Identify which cell holds the provided text, then report its [x, y] central coordinate. 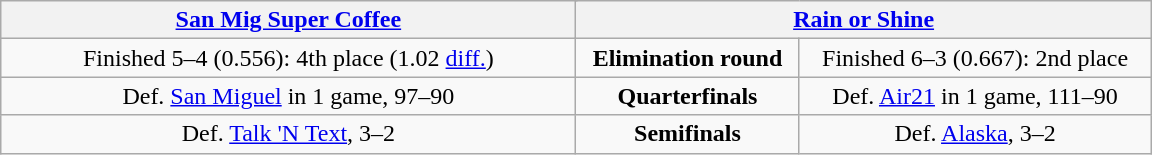
Def. San Miguel in 1 game, 97–90 [288, 96]
Def. Talk 'N Text, 3–2 [288, 134]
Finished 5–4 (0.556): 4th place (1.02 diff.) [288, 58]
Finished 6–3 (0.667): 2nd place [975, 58]
Def. Air21 in 1 game, 111–90 [975, 96]
Rain or Shine [864, 20]
Semifinals [688, 134]
San Mig Super Coffee [288, 20]
Def. Alaska, 3–2 [975, 134]
Elimination round [688, 58]
Quarterfinals [688, 96]
